Identify which cell holds the provided text, then report its (x, y) central coordinate. 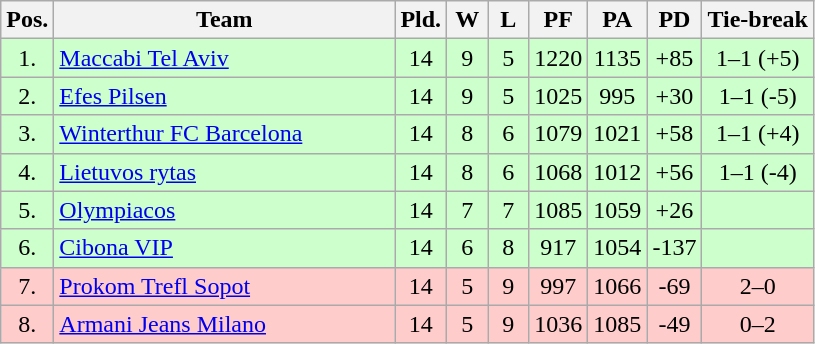
6. (28, 248)
PF (558, 20)
1068 (558, 172)
997 (558, 286)
4. (28, 172)
Maccabi Tel Aviv (224, 58)
+85 (674, 58)
Team (224, 20)
-49 (674, 324)
1066 (618, 286)
1. (28, 58)
Olympiacos (224, 210)
2–0 (758, 286)
1021 (618, 134)
917 (558, 248)
-137 (674, 248)
+56 (674, 172)
L (508, 20)
995 (618, 96)
Prokom Trefl Sopot (224, 286)
W (468, 20)
Tie-break (758, 20)
-69 (674, 286)
1135 (618, 58)
+30 (674, 96)
0–2 (758, 324)
1079 (558, 134)
2. (28, 96)
+26 (674, 210)
5. (28, 210)
1012 (618, 172)
Pos. (28, 20)
Pld. (421, 20)
Armani Jeans Milano (224, 324)
+58 (674, 134)
PA (618, 20)
PD (674, 20)
Efes Pilsen (224, 96)
1–1 (+4) (758, 134)
3. (28, 134)
8. (28, 324)
1220 (558, 58)
1025 (558, 96)
1–1 (+5) (758, 58)
1059 (618, 210)
1–1 (-4) (758, 172)
Cibona VIP (224, 248)
Winterthur FC Barcelona (224, 134)
7. (28, 286)
Lietuvos rytas (224, 172)
1036 (558, 324)
1–1 (-5) (758, 96)
1054 (618, 248)
